Provide the (x, y) coordinate of the cell's center where the given text is located.  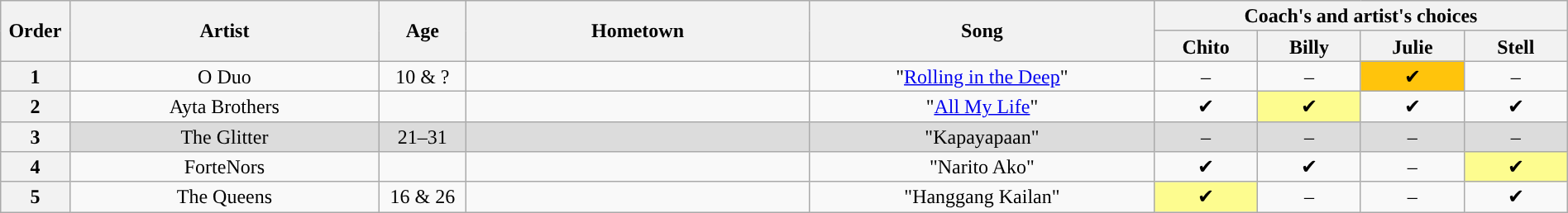
"Rolling in the Deep" (982, 76)
"Narito Ako" (982, 167)
21–31 (423, 137)
ForteNors (225, 167)
4 (35, 167)
Ayta Brothers (225, 106)
2 (35, 106)
Billy (1310, 46)
The Queens (225, 196)
Chito (1206, 46)
1 (35, 76)
Coach's and artist's choices (1361, 17)
Age (423, 31)
"Hanggang Kailan" (982, 196)
Artist (225, 31)
Julie (1413, 46)
"All My Life" (982, 106)
10 & ? (423, 76)
5 (35, 196)
Stell (1515, 46)
16 & 26 (423, 196)
Order (35, 31)
The Glitter (225, 137)
"Kapayapaan" (982, 137)
3 (35, 137)
Hometown (638, 31)
O Duo (225, 76)
Song (982, 31)
